Capture the cell that displays the provided text and extract its (x, y) central coordinate. 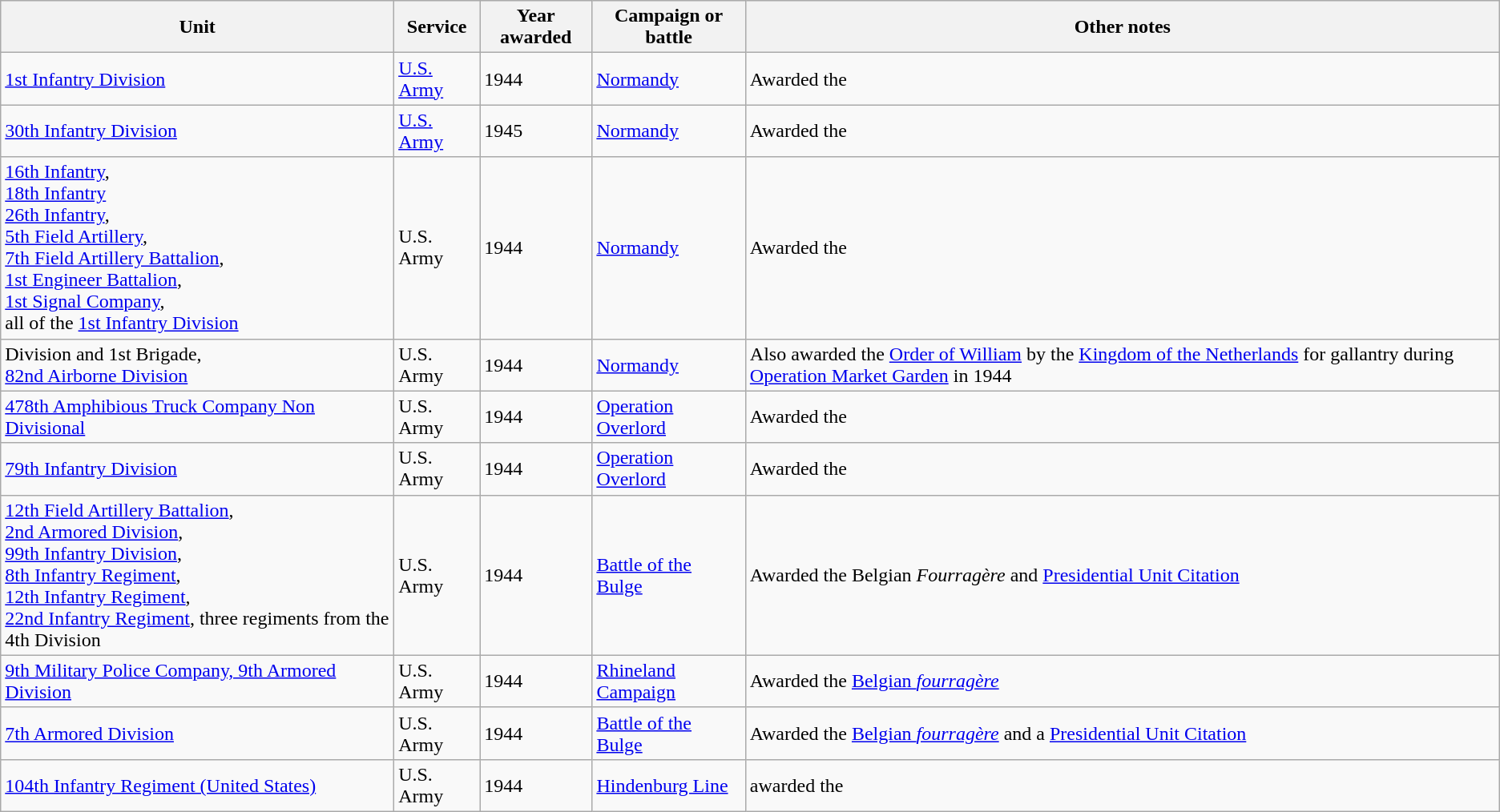
Awarded the Belgian fourragère and a Presidential Unit Citation (1122, 734)
7th Armored Division (197, 734)
awarded the (1122, 785)
Awarded the Belgian fourragère (1122, 681)
1945 (536, 131)
Division and 1st Brigade,82nd Airborne Division (197, 365)
104th Infantry Regiment (United States) (197, 785)
Also awarded the Order of William by the Kingdom of the Netherlands for gallantry during Operation Market Garden in 1944 (1122, 365)
Service (437, 27)
79th Infantry Division (197, 469)
9th Military Police Company, 9th Armored Division (197, 681)
Hindenburg Line (668, 785)
Unit (197, 27)
1st Infantry Division (197, 78)
Year awarded (536, 27)
Campaign or battle (668, 27)
30th Infantry Division (197, 131)
Awarded the Belgian Fourragère and Presidential Unit Citation (1122, 575)
Other notes (1122, 27)
Rhineland Campaign (668, 681)
478th Amphibious Truck Company Non Divisional (197, 416)
